Find where the given text appears and provide that cell's center as [x, y] coordinate. 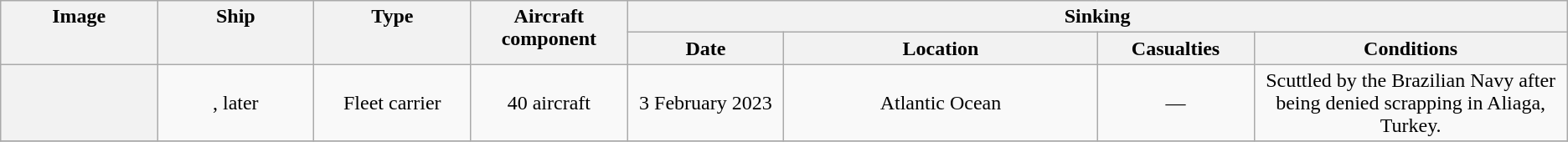
— [1176, 103]
Sinking [1097, 17]
Atlantic Ocean [941, 103]
Type [392, 33]
Casualties [1176, 48]
3 February 2023 [705, 103]
Ship [236, 33]
Fleet carrier [392, 103]
40 aircraft [549, 103]
Conditions [1411, 48]
Scuttled by the Brazilian Navy after being denied scrapping in Aliaga, Turkey. [1411, 103]
Location [941, 48]
Date [705, 48]
, later [236, 103]
Image [79, 33]
Aircraft component [549, 33]
